Detect which cell encompasses the target text, then output its (x, y) center coordinate. 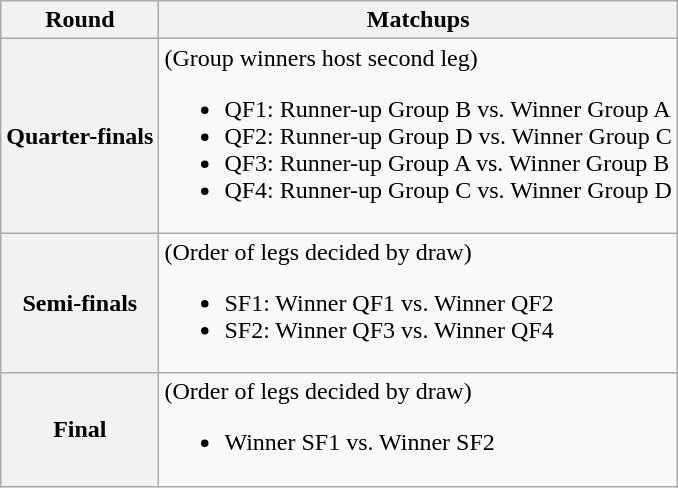
(Order of legs decided by draw)SF1: Winner QF1 vs. Winner QF2SF2: Winner QF3 vs. Winner QF4 (418, 303)
Final (80, 430)
Semi-finals (80, 303)
Matchups (418, 20)
(Order of legs decided by draw)Winner SF1 vs. Winner SF2 (418, 430)
Quarter-finals (80, 136)
Round (80, 20)
